Detect which cell encompasses the target text, then output its (X, Y) center coordinate. 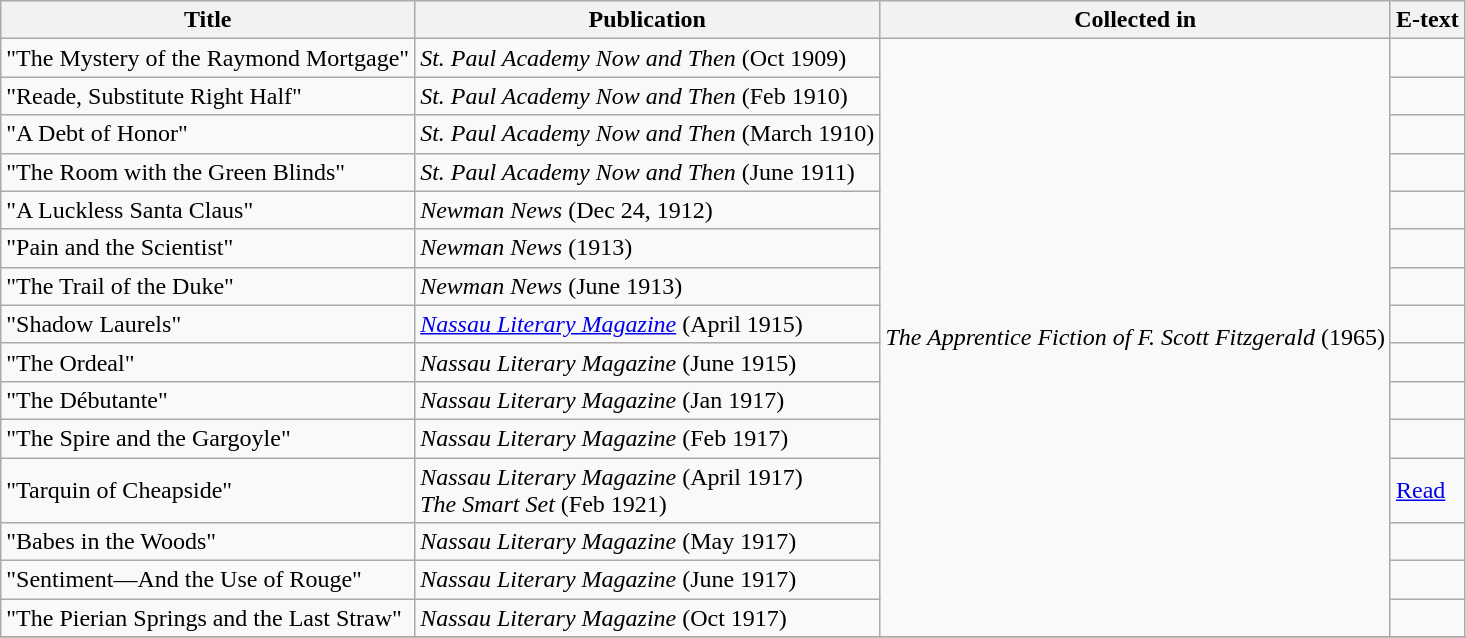
St. Paul Academy Now and Then (Oct 1909) (648, 58)
E-text (1427, 20)
Nassau Literary Magazine (June 1917) (648, 580)
St. Paul Academy Now and Then (June 1911) (648, 172)
The Apprentice Fiction of F. Scott Fitzgerald (1965) (1136, 338)
Nassau Literary Magazine (June 1915) (648, 362)
Read (1427, 490)
Newman News (June 1913) (648, 286)
"A Luckless Santa Claus" (208, 210)
"A Debt of Honor" (208, 134)
Title (208, 20)
"Babes in the Woods" (208, 542)
"Shadow Laurels" (208, 324)
"Sentiment—And the Use of Rouge" (208, 580)
Nassau Literary Magazine (Jan 1917) (648, 400)
Nassau Literary Magazine (Oct 1917) (648, 618)
"The Débutante" (208, 400)
Nassau Literary Magazine (May 1917) (648, 542)
Publication (648, 20)
"Pain and the Scientist" (208, 248)
Newman News (1913) (648, 248)
"The Ordeal" (208, 362)
"The Mystery of the Raymond Mortgage" (208, 58)
St. Paul Academy Now and Then (Feb 1910) (648, 96)
"The Trail of the Duke" (208, 286)
Collected in (1136, 20)
Nassau Literary Magazine (April 1915) (648, 324)
Nassau Literary Magazine (Feb 1917) (648, 438)
"The Pierian Springs and the Last Straw" (208, 618)
"The Room with the Green Blinds" (208, 172)
Newman News (Dec 24, 1912) (648, 210)
"Tarquin of Cheapside" (208, 490)
St. Paul Academy Now and Then (March 1910) (648, 134)
"Reade, Substitute Right Half" (208, 96)
Nassau Literary Magazine (April 1917)The Smart Set (Feb 1921) (648, 490)
"The Spire and the Gargoyle" (208, 438)
